Scan for the cell matching the given text and deliver its [X, Y] coordinate at center. 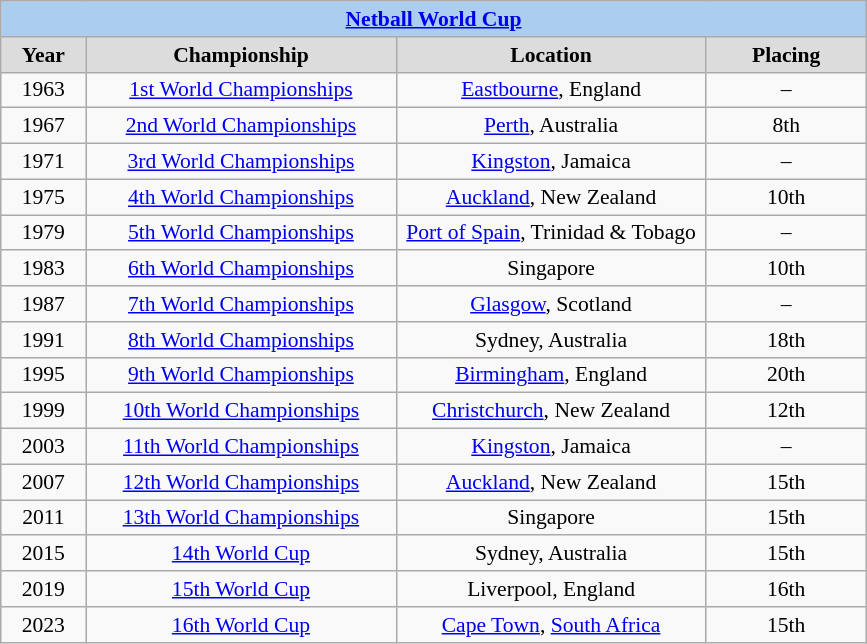
18th [786, 340]
1975 [44, 197]
10th World Championships [241, 411]
2003 [44, 447]
8th World Championships [241, 340]
1971 [44, 162]
Liverpool, England [551, 589]
16th [786, 589]
1963 [44, 90]
Eastbourne, England [551, 90]
Year [44, 55]
3rd World Championships [241, 162]
2011 [44, 518]
2nd World Championships [241, 126]
15th World Cup [241, 589]
1995 [44, 375]
1987 [44, 304]
9th World Championships [241, 375]
Birmingham, England [551, 375]
Placing [786, 55]
2023 [44, 625]
2019 [44, 589]
7th World Championships [241, 304]
Glasgow, Scotland [551, 304]
20th [786, 375]
16th World Cup [241, 625]
2015 [44, 554]
13th World Championships [241, 518]
1979 [44, 233]
4th World Championships [241, 197]
11th World Championships [241, 447]
2007 [44, 482]
8th [786, 126]
Location [551, 55]
Port of Spain, Trinidad & Tobago [551, 233]
Netball World Cup [434, 19]
1967 [44, 126]
12th [786, 411]
12th World Championships [241, 482]
14th World Cup [241, 554]
1999 [44, 411]
1983 [44, 269]
Christchurch, New Zealand [551, 411]
Championship [241, 55]
6th World Championships [241, 269]
Cape Town, South Africa [551, 625]
5th World Championships [241, 233]
1991 [44, 340]
Perth, Australia [551, 126]
1st World Championships [241, 90]
